Capture the cell that displays the provided text and extract its (x, y) central coordinate. 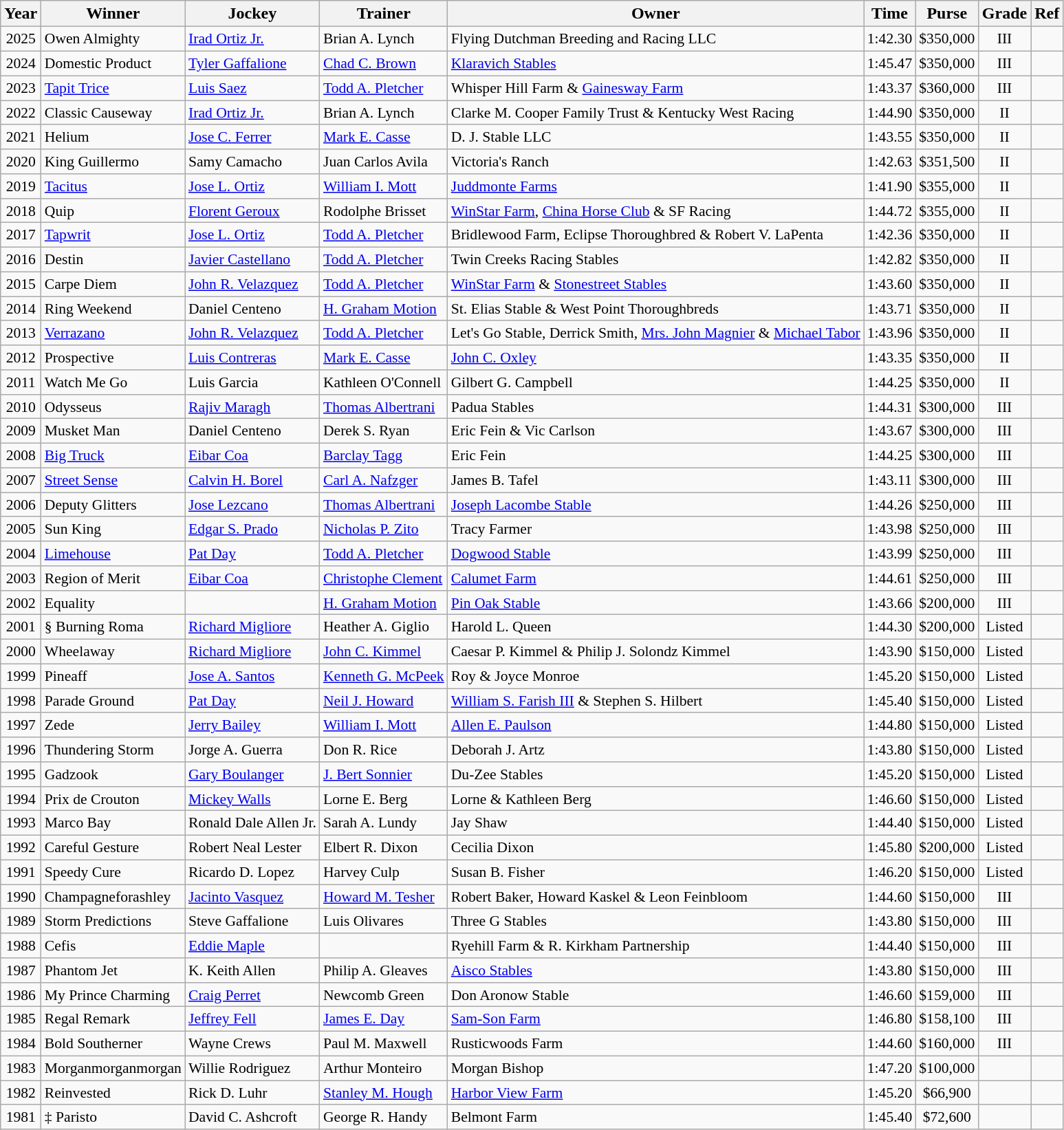
Jose C. Ferrer (252, 137)
Kathleen O'Connell (384, 382)
Deborah J. Artz (656, 750)
Three G Stables (656, 921)
1:44.31 (890, 406)
Deputy Glitters (113, 505)
2001 (21, 627)
$159,000 (946, 995)
2002 (21, 602)
1:44.26 (890, 505)
1999 (21, 676)
Verrazano (113, 333)
$66,900 (946, 1093)
Harbor View Farm (656, 1093)
Tapit Trice (113, 88)
1:46.80 (890, 1019)
Ryehill Farm & R. Kirkham Partnership (656, 946)
Tyler Gaffalione (252, 63)
1997 (21, 725)
1981 (21, 1117)
1:43.37 (890, 88)
Rusticwoods Farm (656, 1043)
Newcomb Green (384, 995)
Owner (656, 14)
Parade Ground (113, 701)
William S. Farish III & Stephen S. Hilbert (656, 701)
Tacitus (113, 186)
1:44.30 (890, 627)
Pineaff (113, 676)
1:41.90 (890, 186)
Ring Weekend (113, 309)
Joseph Lacombe Stable (656, 505)
Derek S. Ryan (384, 431)
Neil J. Howard (384, 701)
David C. Ashcroft (252, 1117)
Mickey Walls (252, 798)
1:42.30 (890, 39)
Elbert R. Dixon (384, 847)
1994 (21, 798)
Jorge A. Guerra (252, 750)
Lorne & Kathleen Berg (656, 798)
2018 (21, 210)
§ Burning Roma (113, 627)
2009 (21, 431)
$72,600 (946, 1117)
Jay Shaw (656, 823)
$360,000 (946, 88)
Morganmorganmorgan (113, 1068)
Classic Causeway (113, 113)
Speedy Cure (113, 872)
Big Truck (113, 455)
Lorne E. Berg (384, 798)
Eric Fein (656, 455)
Gadzook (113, 774)
Wayne Crews (252, 1043)
1:43.35 (890, 358)
1:42.36 (890, 235)
1983 (21, 1068)
2013 (21, 333)
1:43.90 (890, 651)
Eddie Maple (252, 946)
John C. Kimmel (384, 651)
WinStar Farm & Stonestreet Stables (656, 284)
1:45.80 (890, 847)
2021 (21, 137)
James E. Day (384, 1019)
1:45.47 (890, 63)
Edgar S. Prado (252, 529)
Calvin H. Borel (252, 480)
1:42.82 (890, 259)
Florent Geroux (252, 210)
Purse (946, 14)
Jerry Bailey (252, 725)
1:44.61 (890, 578)
Domestic Product (113, 63)
2023 (21, 88)
2010 (21, 406)
James B. Tafel (656, 480)
Jockey (252, 14)
2019 (21, 186)
Willie Rodriguez (252, 1068)
Reinvested (113, 1093)
Flying Dutchman Breeding and Racing LLC (656, 39)
1995 (21, 774)
2015 (21, 284)
1:43.11 (890, 480)
Careful Gesture (113, 847)
King Guillermo (113, 162)
Carl A. Nafzger (384, 480)
Cefis (113, 946)
‡ Paristo (113, 1117)
Luis Saez (252, 88)
Craig Perret (252, 995)
Harvey Culp (384, 872)
Don R. Rice (384, 750)
Luis Garcia (252, 382)
2003 (21, 578)
Roy & Joyce Monroe (656, 676)
2020 (21, 162)
2016 (21, 259)
2022 (21, 113)
$158,100 (946, 1019)
Rodolphe Brisset (384, 210)
1:43.67 (890, 431)
K. Keith Allen (252, 970)
Du-Zee Stables (656, 774)
Winner (113, 14)
1:43.96 (890, 333)
Odysseus (113, 406)
1986 (21, 995)
Pin Oak Stable (656, 602)
2014 (21, 309)
Gilbert G. Campbell (656, 382)
$351,500 (946, 162)
1:43.98 (890, 529)
Zede (113, 725)
Juan Carlos Avila (384, 162)
Destin (113, 259)
Sam-Son Farm (656, 1019)
Prix de Crouton (113, 798)
Storm Predictions (113, 921)
Wheelaway (113, 651)
1989 (21, 921)
Susan B. Fisher (656, 872)
1985 (21, 1019)
1:43.55 (890, 137)
Padua Stables (656, 406)
Robert Neal Lester (252, 847)
Luis Olivares (384, 921)
Helium (113, 137)
Equality (113, 602)
Cecilia Dixon (656, 847)
Marco Bay (113, 823)
Philip A. Gleaves (384, 970)
Don Aronow Stable (656, 995)
$100,000 (946, 1068)
Thundering Storm (113, 750)
George R. Handy (384, 1117)
Robert Baker, Howard Kaskel & Leon Feinbloom (656, 897)
Howard M. Tesher (384, 897)
Regal Remark (113, 1019)
Region of Merit (113, 578)
Time (890, 14)
St. Elias Stable & West Point Thoroughbreds (656, 309)
1:42.63 (890, 162)
2005 (21, 529)
Tapwrit (113, 235)
Luis Contreras (252, 358)
Twin Creeks Racing Stables (656, 259)
Limehouse (113, 554)
Street Sense (113, 480)
Rajiv Maragh (252, 406)
Quip (113, 210)
Bridlewood Farm, Eclipse Thoroughbred & Robert V. LaPenta (656, 235)
Allen E. Paulson (656, 725)
Bold Southerner (113, 1043)
Victoria's Ranch (656, 162)
Eric Fein & Vic Carlson (656, 431)
1992 (21, 847)
Ricardo D. Lopez (252, 872)
Champagneforashley (113, 897)
Klaravich Stables (656, 63)
Jacinto Vasquez (252, 897)
Rick D. Luhr (252, 1093)
My Prince Charming (113, 995)
1:43.60 (890, 284)
Jose A. Santos (252, 676)
Nicholas P. Zito (384, 529)
Ronald Dale Allen Jr. (252, 823)
1987 (21, 970)
Paul M. Maxwell (384, 1043)
1988 (21, 946)
1:46.20 (890, 872)
Javier Castellano (252, 259)
Chad C. Brown (384, 63)
2007 (21, 480)
Caesar P. Kimmel & Philip J. Solondz Kimmel (656, 651)
1993 (21, 823)
Belmont Farm (656, 1117)
Christophe Clement (384, 578)
Dogwood Stable (656, 554)
Year (21, 14)
2017 (21, 235)
Morgan Bishop (656, 1068)
1990 (21, 897)
Sarah A. Lundy (384, 823)
Barclay Tagg (384, 455)
Owen Almighty (113, 39)
Arthur Monteiro (384, 1068)
Ref (1047, 14)
Let's Go Stable, Derrick Smith, Mrs. John Magnier & Michael Tabor (656, 333)
Sun King (113, 529)
Watch Me Go (113, 382)
1:44.80 (890, 725)
Calumet Farm (656, 578)
D. J. Stable LLC (656, 137)
2011 (21, 382)
Grade (1004, 14)
1:43.71 (890, 309)
2006 (21, 505)
2024 (21, 63)
Clarke M. Cooper Family Trust & Kentucky West Racing (656, 113)
Juddmonte Farms (656, 186)
Musket Man (113, 431)
1996 (21, 750)
1991 (21, 872)
Whisper Hill Farm & Gainesway Farm (656, 88)
Samy Camacho (252, 162)
Prospective (113, 358)
1:43.99 (890, 554)
Steve Gaffalione (252, 921)
Gary Boulanger (252, 774)
1982 (21, 1093)
WinStar Farm, China Horse Club & SF Racing (656, 210)
John C. Oxley (656, 358)
2004 (21, 554)
1:44.72 (890, 210)
Kenneth G. McPeek (384, 676)
Trainer (384, 14)
2008 (21, 455)
Stanley M. Hough (384, 1093)
Aisco Stables (656, 970)
2012 (21, 358)
Jeffrey Fell (252, 1019)
2025 (21, 39)
$160,000 (946, 1043)
Carpe Diem (113, 284)
Tracy Farmer (656, 529)
Harold L. Queen (656, 627)
Heather A. Giglio (384, 627)
Jose Lezcano (252, 505)
1:44.90 (890, 113)
2000 (21, 651)
1:43.66 (890, 602)
1984 (21, 1043)
1:47.20 (890, 1068)
1998 (21, 701)
J. Bert Sonnier (384, 774)
Phantom Jet (113, 970)
